Locate the cell with the specified text and output its [X, Y] center coordinate. 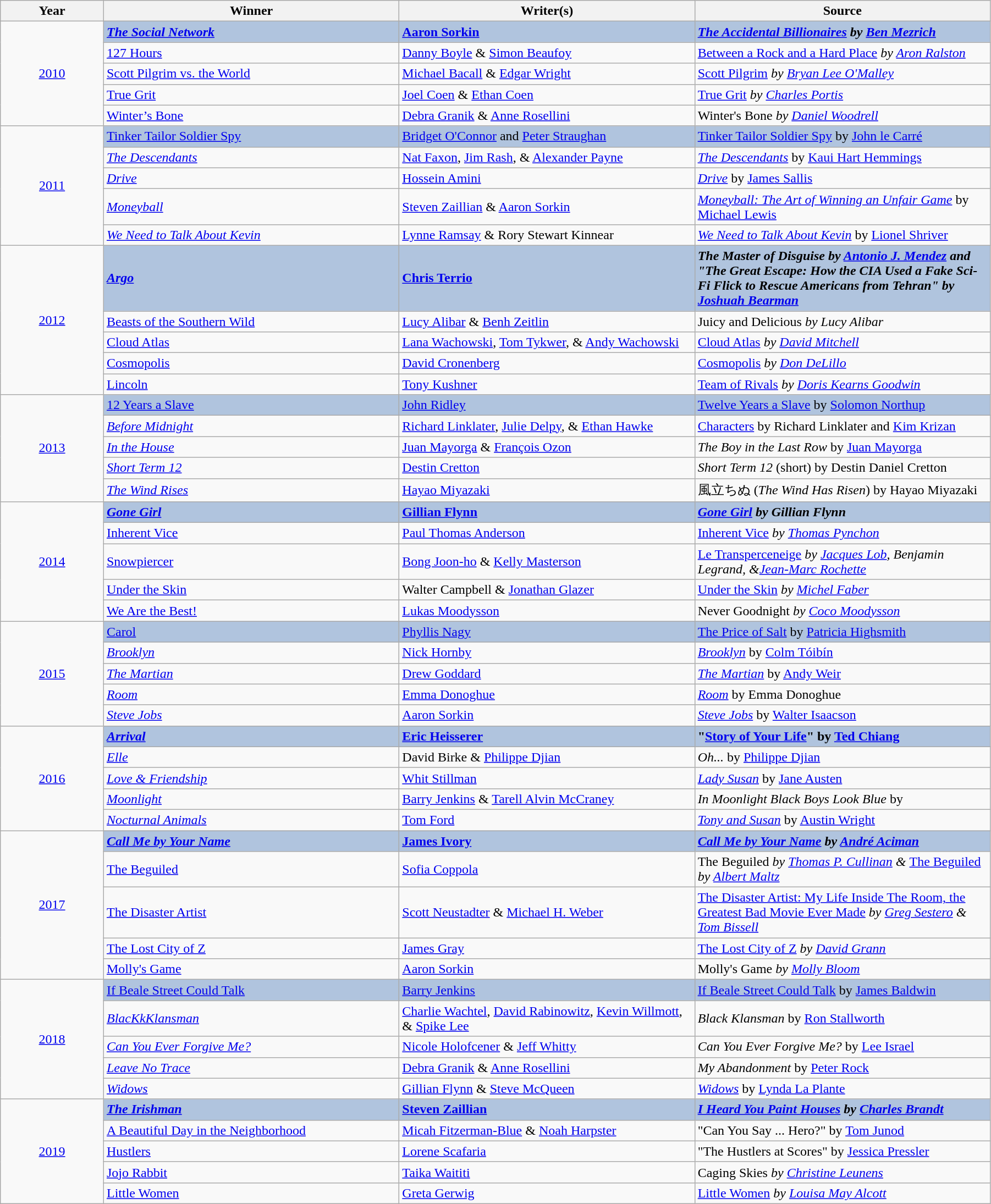
Lady Susan by Jane Austen [843, 778]
2019 [52, 1151]
We Need to Talk About Kevin by Lionel Shriver [843, 235]
The Beguiled [251, 870]
Nocturnal Animals [251, 820]
BlacKkKlansman [251, 1018]
We Are the Best! [251, 611]
In Moonlight Black Boys Look Blue by [843, 799]
If Beale Street Could Talk [251, 990]
Walter Campbell & Jonathan Glazer [547, 590]
Little Women by Louisa May Alcott [843, 1193]
Widows [251, 1089]
Nicole Holofcener & Jeff Whitty [547, 1047]
Hossein Amini [547, 178]
Elle [251, 757]
Juan Mayorga & François Ozon [547, 447]
Destin Cretton [547, 468]
Cosmopolis [251, 363]
2017 [52, 905]
Call Me by Your Name by André Aciman [843, 841]
Bridget O'Connor and Peter Straughan [547, 136]
Tony Kushner [547, 384]
Chris Terrio [547, 278]
Source [843, 11]
True Grit [251, 95]
David Cronenberg [547, 363]
Oh... by Philippe Djian [843, 757]
Cloud Atlas by David Mitchell [843, 343]
Scott Pilgrim by Bryan Lee O'Malley [843, 74]
Joel Coen & Ethan Coen [547, 95]
Under the Skin by Michel Faber [843, 590]
Greta Gerwig [547, 1193]
Hustlers [251, 1151]
The Descendants [251, 157]
Drive [251, 178]
12 Years a Slave [251, 405]
Nat Faxon, Jim Rash, & Alexander Payne [547, 157]
Lorene Scafaria [547, 1151]
Charlie Wachtel, David Rabinowitz, Kevin Willmott, & Spike Lee [547, 1018]
Gillian Flynn [547, 512]
Short Term 12 [251, 468]
The Boy in the Last Row by Juan Mayorga [843, 447]
The Martian [251, 673]
Bong Joon-ho & Kelly Masterson [547, 562]
Year [52, 11]
Before Midnight [251, 426]
Paul Thomas Anderson [547, 533]
Steve Jobs [251, 715]
Short Term 12 (short) by Destin Daniel Cretton [843, 468]
Gone Girl by Gillian Flynn [843, 512]
Never Goodnight by Coco Moodysson [843, 611]
Micah Fitzerman-Blue & Noah Harpster [547, 1130]
The Lost City of Z by David Grann [843, 948]
Barry Jenkins [547, 990]
Lana Wachowski, Tom Tykwer, & Andy Wachowski [547, 343]
Tinker Tailor Soldier Spy [251, 136]
Moneyball [251, 207]
Scott Neustadter & Michael H. Weber [547, 913]
Inherent Vice by Thomas Pynchon [843, 533]
Winter’s Bone [251, 115]
Caging Skies by Christine Leunens [843, 1172]
Inherent Vice [251, 533]
A Beautiful Day in the Neighborhood [251, 1130]
The Price of Salt by Patricia Highsmith [843, 632]
My Abandonment by Peter Rock [843, 1068]
Lucy Alibar & Benh Zeitlin [547, 322]
Little Women [251, 1193]
Moneyball: The Art of Winning an Unfair Game by Michael Lewis [843, 207]
Brooklyn by Colm Tóibín [843, 653]
"Story of Your Life" by Ted Chiang [843, 736]
Tinker Tailor Soldier Spy by John le Carré [843, 136]
2010 [52, 74]
Lincoln [251, 384]
Steve Jobs by Walter Isaacson [843, 715]
Hayao Miyazaki [547, 490]
The Beguiled by Thomas P. Cullinan & The Beguiled by Albert Maltz [843, 870]
Molly's Game [251, 969]
Room by Emma Donoghue [843, 694]
Cosmopolis by Don DeLillo [843, 363]
Whit Stillman [547, 778]
Call Me by Your Name [251, 841]
The Disaster Artist: My Life Inside The Room, the Greatest Bad Movie Ever Made by Greg Sestero & Tom Bissell [843, 913]
Taika Waititi [547, 1172]
Sofia Coppola [547, 870]
"Can You Say ... Hero?" by Tom Junod [843, 1130]
Team of Rivals by Doris Kearns Goodwin [843, 384]
Leave No Trace [251, 1068]
The Martian by Andy Weir [843, 673]
Barry Jenkins & Tarell Alvin McCraney [547, 799]
I Heard You Paint Houses by Charles Brandt [843, 1109]
Moonlight [251, 799]
Snowpiercer [251, 562]
If Beale Street Could Talk by James Baldwin [843, 990]
Tom Ford [547, 820]
James Gray [547, 948]
Emma Donoghue [547, 694]
2011 [52, 186]
Widows by Lynda La Plante [843, 1089]
2012 [52, 320]
Arrival [251, 736]
David Birke & Philippe Djian [547, 757]
風立ちぬ (The Wind Has Risen) by Hayao Miyazaki [843, 490]
John Ridley [547, 405]
Under the Skin [251, 590]
Brooklyn [251, 653]
James Ivory [547, 841]
Juicy and Delicious by Lucy Alibar [843, 322]
Steven Zaillian [547, 1109]
The Disaster Artist [251, 913]
Molly's Game by Molly Bloom [843, 969]
Cloud Atlas [251, 343]
2018 [52, 1039]
2015 [52, 673]
True Grit by Charles Portis [843, 95]
Lukas Moodysson [547, 611]
127 Hours [251, 53]
Gillian Flynn & Steve McQueen [547, 1089]
Scott Pilgrim vs. the World [251, 74]
Writer(s) [547, 11]
The Accidental Billionaires by Ben Mezrich [843, 32]
2013 [52, 449]
Winner [251, 11]
Room [251, 694]
Steven Zaillian & Aaron Sorkin [547, 207]
Tony and Susan by Austin Wright [843, 820]
Michael Bacall & Edgar Wright [547, 74]
Black Klansman by Ron Stallworth [843, 1018]
"The Hustlers at Scores" by Jessica Pressler [843, 1151]
Nick Hornby [547, 653]
The Lost City of Z [251, 948]
Richard Linklater, Julie Delpy, & Ethan Hawke [547, 426]
The Wind Rises [251, 490]
In the House [251, 447]
Jojo Rabbit [251, 1172]
Carol [251, 632]
Argo [251, 278]
Beasts of the Southern Wild [251, 322]
The Descendants by Kaui Hart Hemmings [843, 157]
The Social Network [251, 32]
Drive by James Sallis [843, 178]
Eric Heisserer [547, 736]
Winter's Bone by Daniel Woodrell [843, 115]
Can You Ever Forgive Me? [251, 1047]
Gone Girl [251, 512]
Twelve Years a Slave by Solomon Northup [843, 405]
Le Transperceneige by Jacques Lob, Benjamin Legrand, &Jean-Marc Rochette [843, 562]
Love & Friendship [251, 778]
2016 [52, 778]
Characters by Richard Linklater and Kim Krizan [843, 426]
Drew Goddard [547, 673]
Can You Ever Forgive Me? by Lee Israel [843, 1047]
The Irishman [251, 1109]
Between a Rock and a Hard Place by Aron Ralston [843, 53]
Phyllis Nagy [547, 632]
Danny Boyle & Simon Beaufoy [547, 53]
Lynne Ramsay & Rory Stewart Kinnear [547, 235]
We Need to Talk About Kevin [251, 235]
2014 [52, 562]
